Return the (x, y) coordinate for the center point of the cell that contains the specified text.  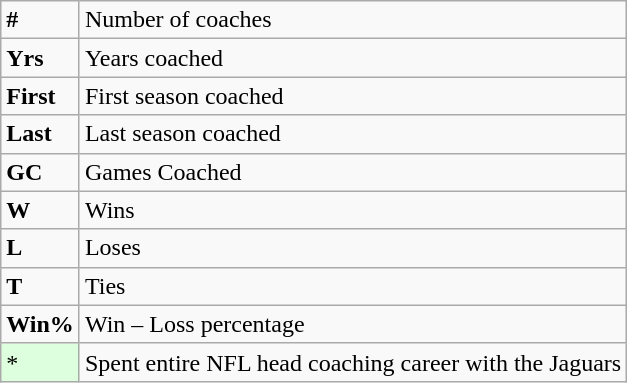
Last season coached (352, 134)
Games Coached (352, 172)
GC (40, 172)
# (40, 20)
Last (40, 134)
First season coached (352, 96)
* (40, 362)
L (40, 248)
W (40, 210)
Yrs (40, 58)
Loses (352, 248)
Win – Loss percentage (352, 324)
Ties (352, 286)
Win% (40, 324)
Spent entire NFL head coaching career with the Jaguars (352, 362)
Wins (352, 210)
First (40, 96)
Number of coaches (352, 20)
Years coached (352, 58)
T (40, 286)
